Provide the [x, y] coordinate of the cell's center where the given text is located.  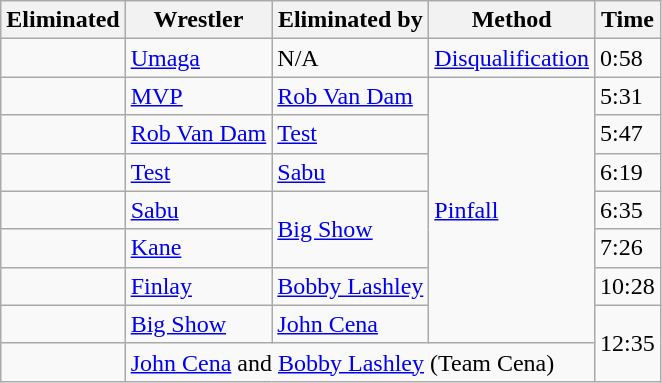
6:19 [628, 172]
Disqualification [512, 58]
John Cena [350, 324]
6:35 [628, 210]
5:47 [628, 134]
10:28 [628, 286]
Method [512, 20]
Wrestler [198, 20]
Kane [198, 248]
Bobby Lashley [350, 286]
5:31 [628, 96]
0:58 [628, 58]
Umaga [198, 58]
MVP [198, 96]
7:26 [628, 248]
Eliminated [63, 20]
Finlay [198, 286]
N/A [350, 58]
Time [628, 20]
Pinfall [512, 210]
12:35 [628, 343]
John Cena and Bobby Lashley (Team Cena) [360, 362]
Eliminated by [350, 20]
